For the text-containing cell, return its midpoint in (x, y) coordinate format. 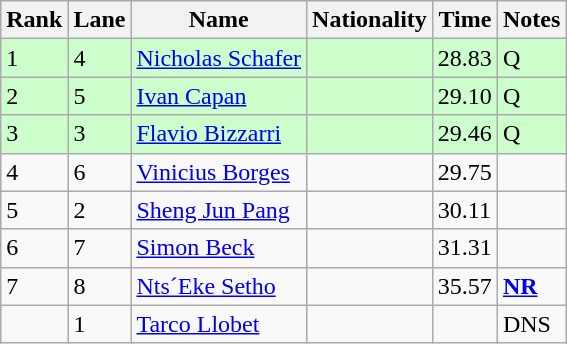
Simon Beck (219, 248)
Vinicius Borges (219, 172)
Notes (531, 20)
Nicholas Schafer (219, 58)
Tarco Llobet (219, 324)
Flavio Bizzarri (219, 134)
Nts´Eke Setho (219, 286)
DNS (531, 324)
29.75 (464, 172)
Sheng Jun Pang (219, 210)
Nationality (370, 20)
Lane (100, 20)
Name (219, 20)
35.57 (464, 286)
30.11 (464, 210)
NR (531, 286)
8 (100, 286)
28.83 (464, 58)
Time (464, 20)
Ivan Capan (219, 96)
Rank (34, 20)
31.31 (464, 248)
29.46 (464, 134)
29.10 (464, 96)
